Return the (x, y) coordinate for the center point of the cell that contains the specified text.  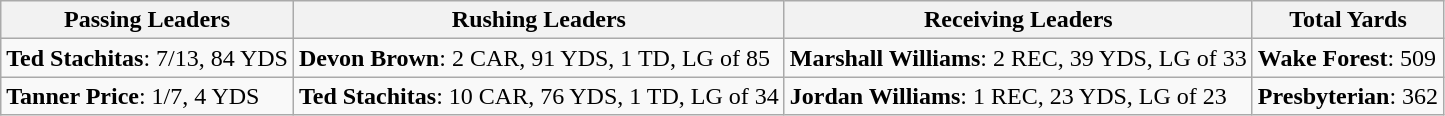
Receiving Leaders (1018, 20)
Tanner Price: 1/7, 4 YDS (148, 96)
Wake Forest: 509 (1348, 58)
Ted Stachitas: 10 CAR, 76 YDS, 1 TD, LG of 34 (538, 96)
Passing Leaders (148, 20)
Marshall Williams: 2 REC, 39 YDS, LG of 33 (1018, 58)
Total Yards (1348, 20)
Devon Brown: 2 CAR, 91 YDS, 1 TD, LG of 85 (538, 58)
Presbyterian: 362 (1348, 96)
Ted Stachitas: 7/13, 84 YDS (148, 58)
Rushing Leaders (538, 20)
Jordan Williams: 1 REC, 23 YDS, LG of 23 (1018, 96)
